Search for the cell housing the specified text and yield its [x, y] center coordinate. 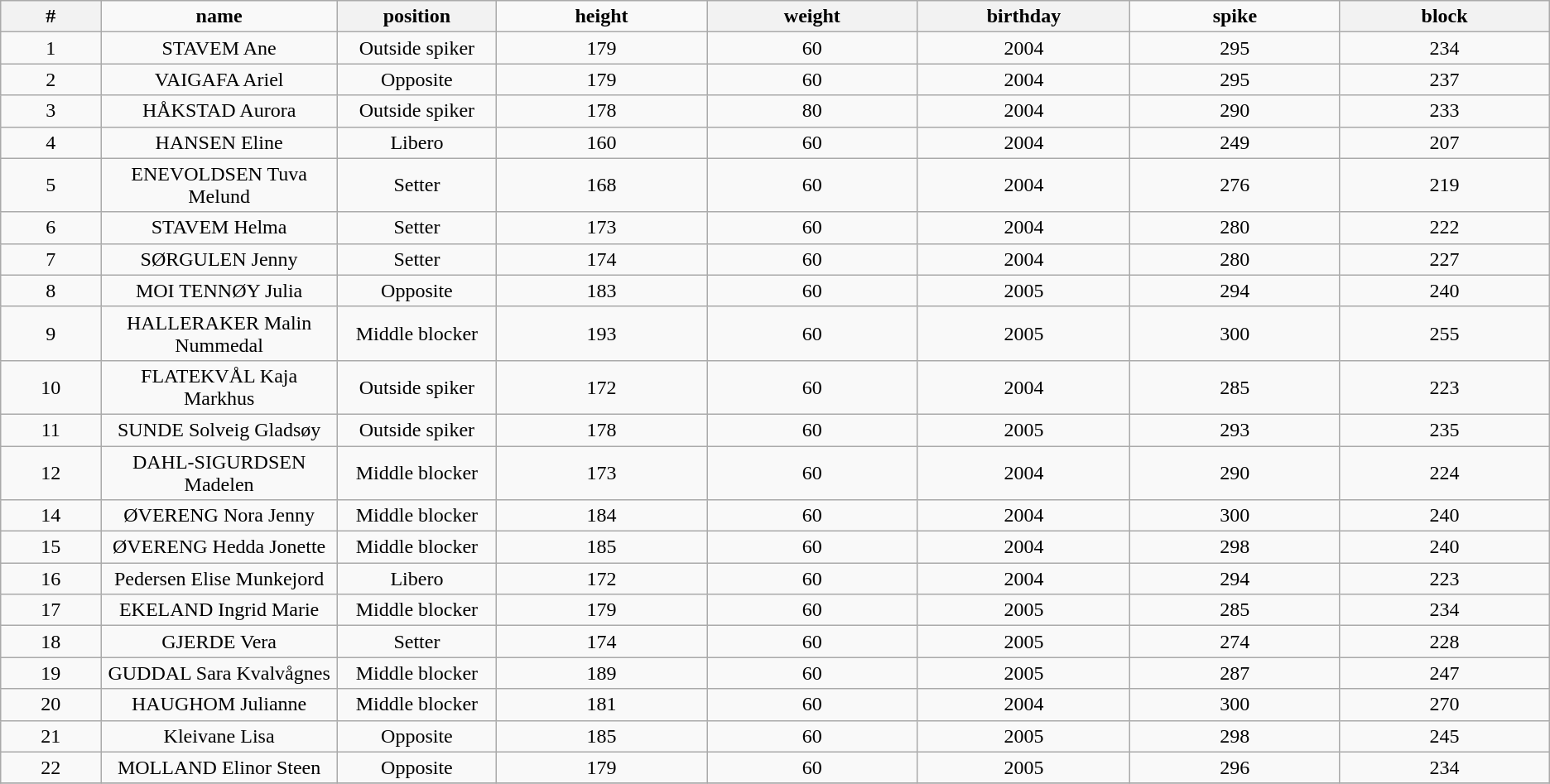
weight [813, 17]
4 [51, 142]
80 [813, 111]
20 [51, 705]
245 [1444, 736]
STAVEM Ane [219, 48]
235 [1444, 430]
9 [51, 333]
19 [51, 673]
1 [51, 48]
276 [1235, 185]
10 [51, 387]
227 [1444, 259]
274 [1235, 642]
GUDDAL Sara Kvalvågnes [219, 673]
SUNDE Solveig Gladsøy [219, 430]
168 [601, 185]
8 [51, 291]
17 [51, 610]
22 [51, 767]
15 [51, 547]
name [219, 17]
5 [51, 185]
193 [601, 333]
height [601, 17]
228 [1444, 642]
249 [1235, 142]
FLATEKVÅL Kaja Markhus [219, 387]
184 [601, 516]
296 [1235, 767]
14 [51, 516]
189 [601, 673]
HANSEN Eline [219, 142]
16 [51, 579]
219 [1444, 185]
21 [51, 736]
160 [601, 142]
ØVERENG Nora Jenny [219, 516]
HÅKSTAD Aurora [219, 111]
183 [601, 291]
STAVEM Helma [219, 228]
HAUGHOM Julianne [219, 705]
18 [51, 642]
ØVERENG Hedda Jonette [219, 547]
block [1444, 17]
spike [1235, 17]
GJERDE Vera [219, 642]
DAHL-SIGURDSEN Madelen [219, 472]
11 [51, 430]
222 [1444, 228]
2 [51, 79]
270 [1444, 705]
7 [51, 259]
position [416, 17]
224 [1444, 472]
3 [51, 111]
HALLERAKER Malin Nummedal [219, 333]
birthday [1023, 17]
6 [51, 228]
255 [1444, 333]
247 [1444, 673]
SØRGULEN Jenny [219, 259]
MOI TENNØY Julia [219, 291]
12 [51, 472]
237 [1444, 79]
233 [1444, 111]
VAIGAFA Ariel [219, 79]
# [51, 17]
Pedersen Elise Munkejord [219, 579]
ENEVOLDSEN Tuva Melund [219, 185]
293 [1235, 430]
Kleivane Lisa [219, 736]
287 [1235, 673]
MOLLAND Elinor Steen [219, 767]
EKELAND Ingrid Marie [219, 610]
207 [1444, 142]
181 [601, 705]
